Return (x, y) of the center of cell containing provided text 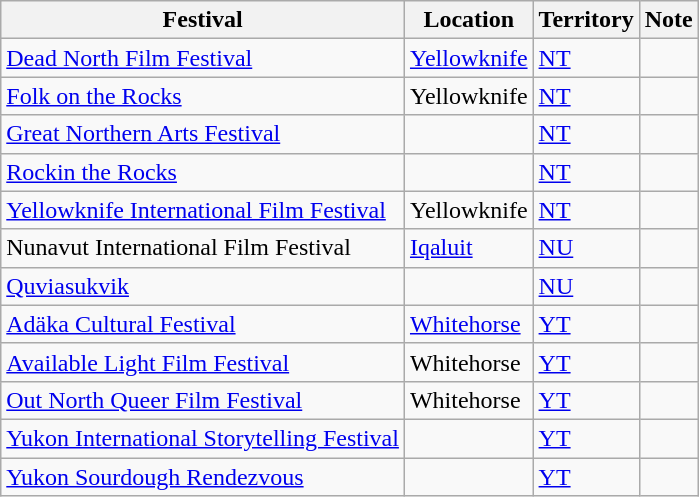
Territory (586, 20)
Dead North Film Festival (203, 58)
Iqaluit (468, 248)
Yukon Sourdough Rendezvous (203, 477)
Nunavut International Film Festival (203, 248)
Note (668, 20)
Location (468, 20)
Yellowknife International Film Festival (203, 210)
Great Northern Arts Festival (203, 134)
Adäka Cultural Festival (203, 324)
Out North Queer Film Festival (203, 400)
Rockin the Rocks (203, 172)
Quviasukvik (203, 286)
Available Light Film Festival (203, 362)
Folk on the Rocks (203, 96)
Festival (203, 20)
Yukon International Storytelling Festival (203, 438)
